Determine the [X, Y] coordinate at the center of the cell enclosing the given text.  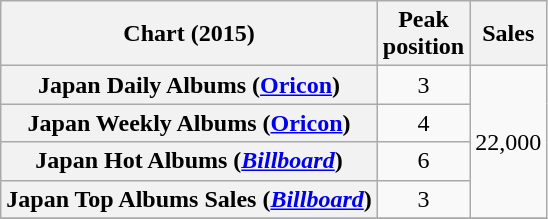
Japan Hot Albums (Billboard) [190, 161]
Chart (2015) [190, 34]
4 [423, 123]
Japan Top Albums Sales (Billboard) [190, 199]
Japan Daily Albums (Oricon) [190, 85]
22,000 [508, 142]
6 [423, 161]
Sales [508, 34]
Peakposition [423, 34]
Japan Weekly Albums (Oricon) [190, 123]
